Detect which cell encompasses the target text, then output its [X, Y] center coordinate. 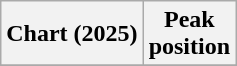
Chart (2025) [72, 34]
Peakposition [189, 34]
